From the cell containing the given text, extract its center point as [x, y] coordinate. 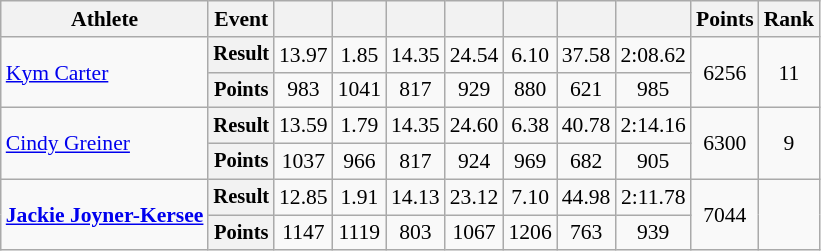
6.10 [530, 55]
763 [586, 233]
14.13 [416, 197]
7.10 [530, 197]
Cindy Greiner [105, 144]
6256 [725, 72]
Event [241, 19]
6.38 [530, 126]
1.85 [360, 55]
24.60 [474, 126]
983 [304, 90]
12.85 [304, 197]
803 [416, 233]
880 [530, 90]
9 [790, 144]
2:08.62 [652, 55]
985 [652, 90]
24.54 [474, 55]
939 [652, 233]
37.58 [586, 55]
13.97 [304, 55]
Athlete [105, 19]
969 [530, 162]
6300 [725, 144]
929 [474, 90]
1.79 [360, 126]
7044 [725, 214]
23.12 [474, 197]
1119 [360, 233]
905 [652, 162]
682 [586, 162]
2:11.78 [652, 197]
Kym Carter [105, 72]
40.78 [586, 126]
621 [586, 90]
1147 [304, 233]
Jackie Joyner-Kersee [105, 214]
1206 [530, 233]
11 [790, 72]
13.59 [304, 126]
924 [474, 162]
Rank [790, 19]
2:14.16 [652, 126]
1067 [474, 233]
1.91 [360, 197]
966 [360, 162]
1037 [304, 162]
1041 [360, 90]
44.98 [586, 197]
